Provide the (X, Y) coordinate of the cell's center where the given text is located.  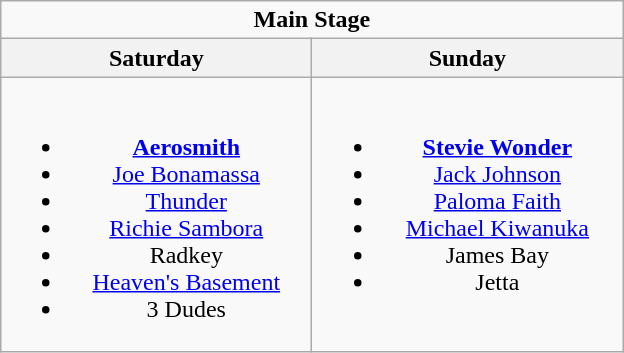
Main Stage (312, 20)
Sunday (468, 58)
AerosmithJoe BonamassaThunderRichie SamboraRadkeyHeaven's Basement3 Dudes (156, 214)
Saturday (156, 58)
Stevie WonderJack JohnsonPaloma FaithMichael KiwanukaJames BayJetta (468, 214)
